From the cell containing the given text, extract its center point as [x, y] coordinate. 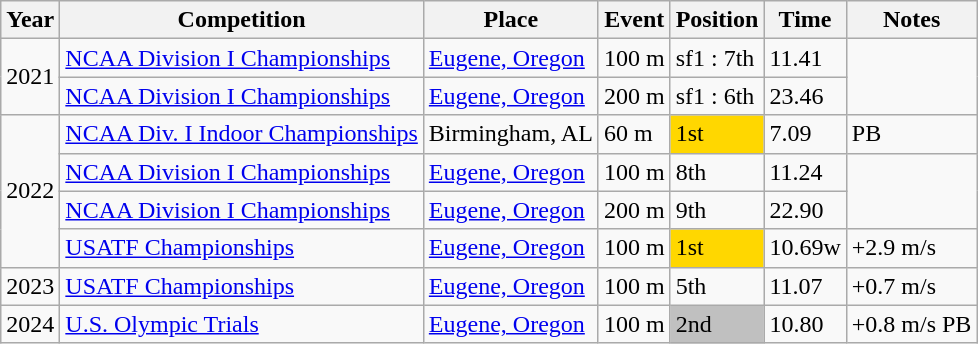
2021 [30, 77]
11.41 [805, 58]
Notes [912, 20]
9th [717, 210]
7.09 [805, 134]
+2.9 m/s [912, 248]
U.S. Olympic Trials [242, 324]
2022 [30, 191]
2023 [30, 286]
23.46 [805, 96]
PB [912, 134]
11.07 [805, 286]
8th [717, 172]
10.69w [805, 248]
Competition [242, 20]
11.24 [805, 172]
10.80 [805, 324]
5th [717, 286]
2024 [30, 324]
+0.7 m/s [912, 286]
sf1 : 7th [717, 58]
+0.8 m/s PB [912, 324]
Position [717, 20]
22.90 [805, 210]
Event [634, 20]
60 m [634, 134]
2nd [717, 324]
Birmingham, AL [510, 134]
Time [805, 20]
sf1 : 6th [717, 96]
NCAA Div. I Indoor Championships [242, 134]
Place [510, 20]
Year [30, 20]
